Find where the given text appears and provide that cell's center as (x, y) coordinate. 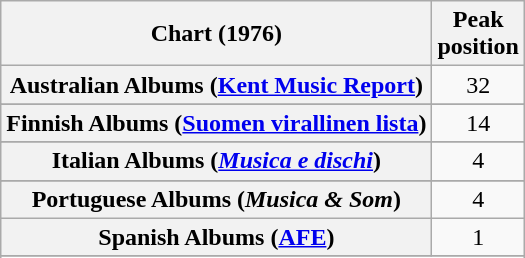
Finnish Albums (Suomen virallinen lista) (216, 123)
Australian Albums (Kent Music Report) (216, 85)
14 (478, 123)
Italian Albums (Musica e dischi) (216, 161)
Chart (1976) (216, 34)
32 (478, 85)
Spanish Albums (AFE) (216, 237)
Portuguese Albums (Musica & Som) (216, 199)
Peakposition (478, 34)
1 (478, 237)
